Extract the [X, Y] coordinate from the center of the cell holding the provided text.  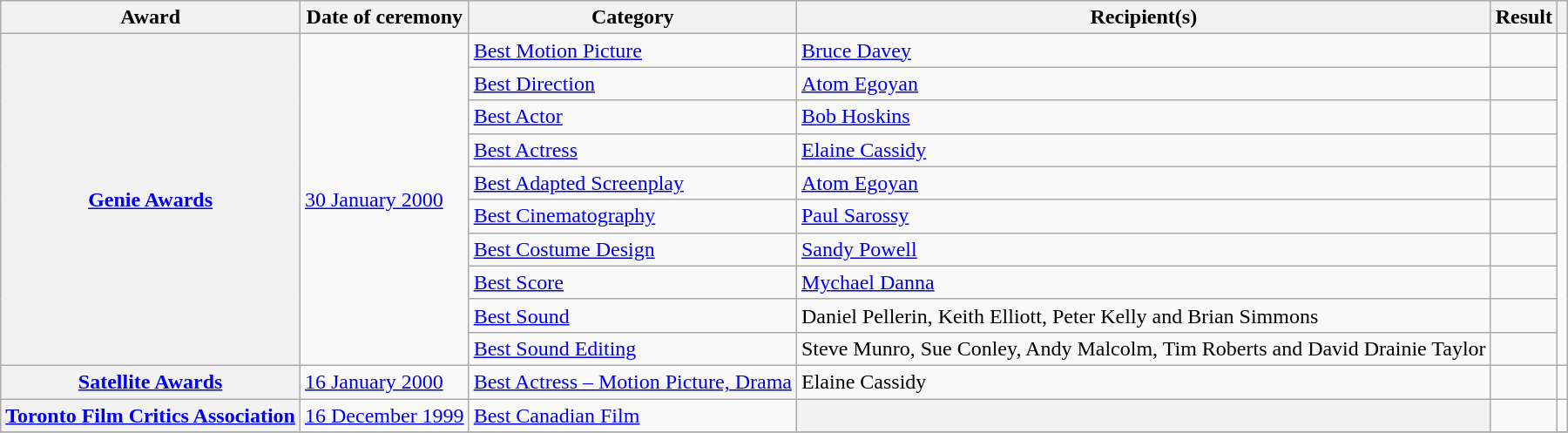
30 January 2000 [384, 200]
Steve Munro, Sue Conley, Andy Malcolm, Tim Roberts and David Drainie Taylor [1143, 348]
Best Cinematography [632, 216]
Award [151, 17]
Date of ceremony [384, 17]
Genie Awards [151, 200]
Daniel Pellerin, Keith Elliott, Peter Kelly and Brian Simmons [1143, 315]
Category [632, 17]
Best Adapted Screenplay [632, 183]
Result [1524, 17]
Best Direction [632, 84]
16 December 1999 [384, 416]
16 January 2000 [384, 382]
Best Sound Editing [632, 348]
Best Costume Design [632, 249]
Sandy Powell [1143, 249]
Satellite Awards [151, 382]
Toronto Film Critics Association [151, 416]
Best Actress [632, 150]
Best Score [632, 282]
Bruce Davey [1143, 51]
Best Canadian Film [632, 416]
Bob Hoskins [1143, 117]
Recipient(s) [1143, 17]
Best Actor [632, 117]
Best Sound [632, 315]
Mychael Danna [1143, 282]
Best Motion Picture [632, 51]
Paul Sarossy [1143, 216]
Best Actress – Motion Picture, Drama [632, 382]
